Find where the given text appears and provide that cell's center as (x, y) coordinate. 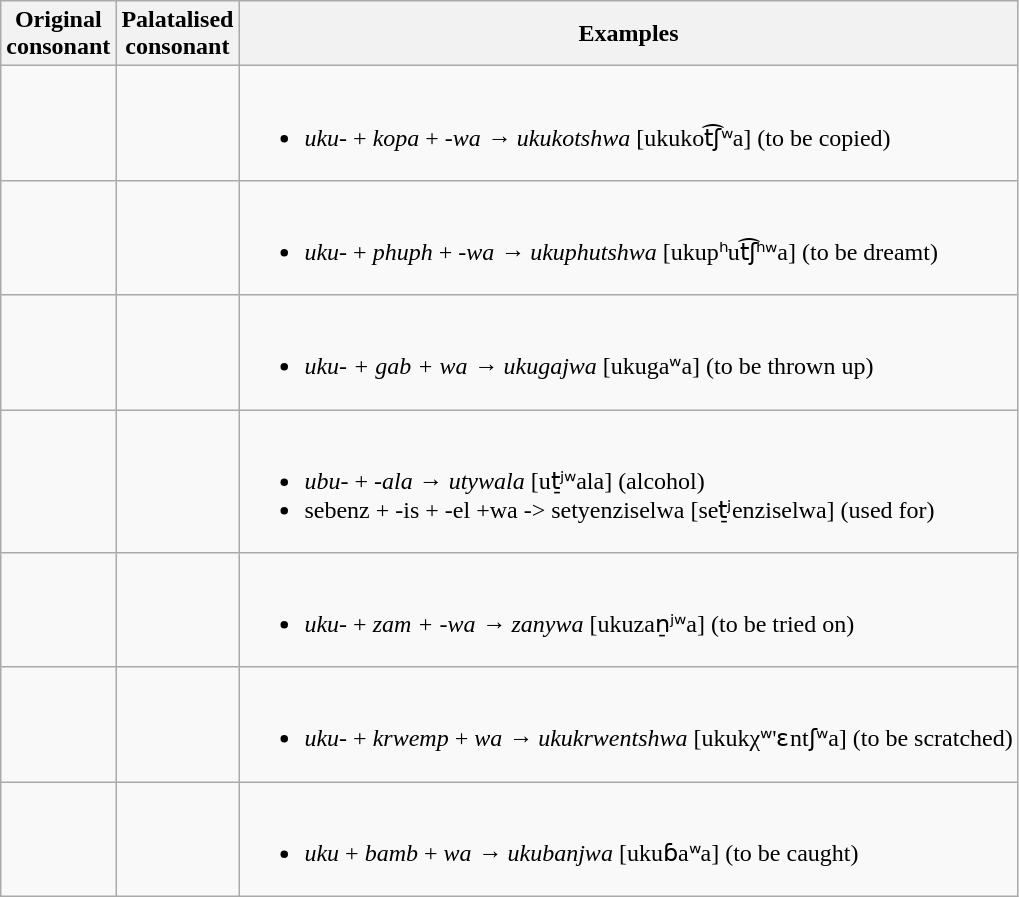
uku- + krwemp + wa → ukukrwentshwa [ukukχʷ'ɛntʃʷa] (to be scratched) (628, 724)
uku + bamb + wa → ukubanjwa [ukuɓaʷa] (to be caught) (628, 840)
uku- + kopa + -wa → ukukotshwa [ukukot͡ʃʷa] (to be copied) (628, 124)
ubu- + -ala → utywala [ut̠ʲʷala] (alcohol)sebenz + -is + -el +wa -> setyenziselwa [set̠ʲenziselwa] (used for) (628, 482)
uku- + phuph + -wa → ukuphutshwa [ukupʰut͡ʃʰʷa] (to be dreamt) (628, 238)
uku- + zam + -wa → zanywa [ukuzan̠ʲʷa] (to be tried on) (628, 610)
uku- + gab + wa → ukugajwa [ukugaʷa] (to be thrown up) (628, 352)
Originalconsonant (58, 34)
Examples (628, 34)
Palatalisedconsonant (178, 34)
